Scan for the cell matching the given text and deliver its (X, Y) coordinate at center. 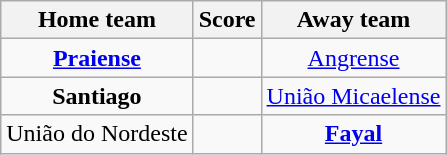
Fayal (354, 134)
União do Nordeste (97, 134)
Angrense (354, 58)
Praiense (97, 58)
União Micaelense (354, 96)
Home team (97, 20)
Away team (354, 20)
Score (227, 20)
Santiago (97, 96)
